Identify which cell holds the provided text, then report its [x, y] central coordinate. 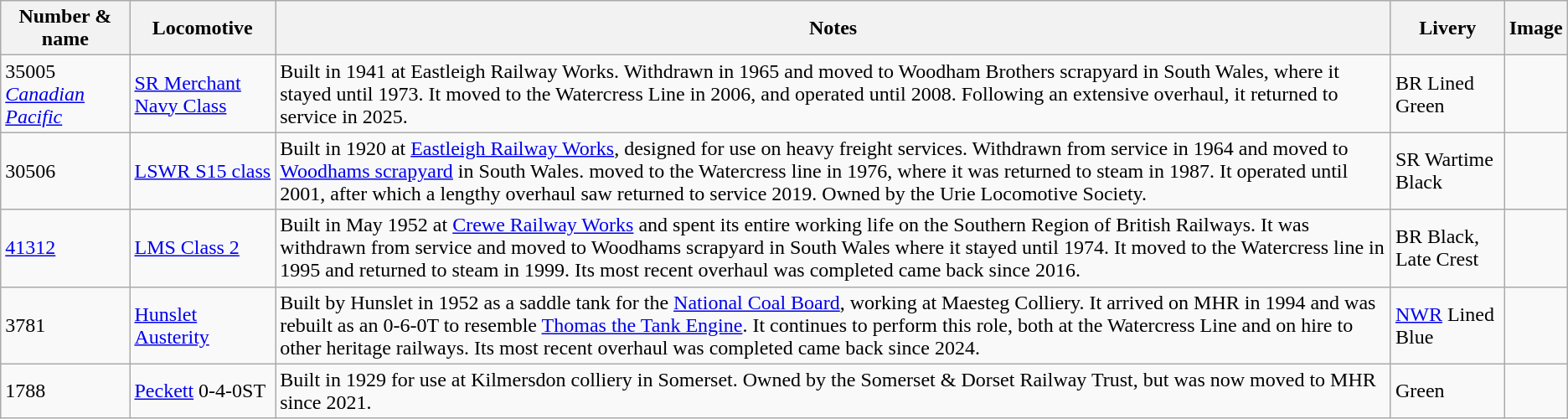
BR Lined Green [1447, 94]
BR Black, Late Crest [1447, 248]
Image [1536, 28]
Livery [1447, 28]
NWR Lined Blue [1447, 325]
Hunslet Austerity [203, 325]
Green [1447, 391]
35005 Canadian Pacific [65, 94]
3781 [65, 325]
LMS Class 2 [203, 248]
Peckett 0-4-0ST [203, 391]
SR Merchant Navy Class [203, 94]
LSWR S15 class [203, 171]
SR Wartime Black [1447, 171]
1788 [65, 391]
41312 [65, 248]
Built in 1929 for use at Kilmersdon colliery in Somerset. Owned by the Somerset & Dorset Railway Trust, but was now moved to MHR since 2021. [833, 391]
30506 [65, 171]
Locomotive [203, 28]
Number & name [65, 28]
Notes [833, 28]
